Output the (x, y) coordinate of the center of the cell containing the given text.  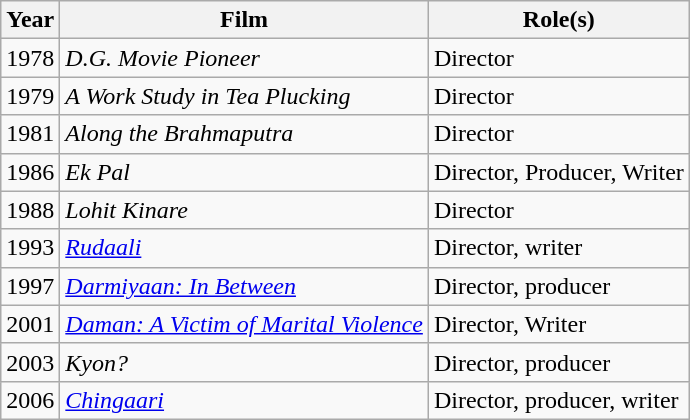
1997 (30, 286)
Ek Pal (244, 172)
Kyon? (244, 362)
1979 (30, 96)
2001 (30, 324)
A Work Study in Tea Plucking (244, 96)
Film (244, 20)
Year (30, 20)
Director, producer, writer (558, 400)
Along the Brahmaputra (244, 134)
Role(s) (558, 20)
1978 (30, 58)
Darmiyaan: In Between (244, 286)
1981 (30, 134)
Director, writer (558, 248)
1988 (30, 210)
1986 (30, 172)
2006 (30, 400)
Director, Producer, Writer (558, 172)
1993 (30, 248)
D.G. Movie Pioneer (244, 58)
Chingaari (244, 400)
2003 (30, 362)
Lohit Kinare (244, 210)
Rudaali (244, 248)
Daman: A Victim of Marital Violence (244, 324)
Director, Writer (558, 324)
